For the text-containing cell, return its midpoint in (x, y) coordinate format. 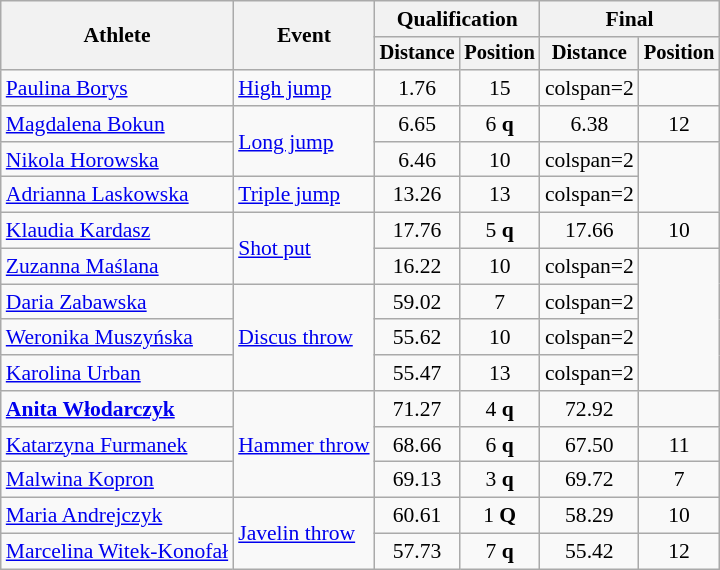
Discus throw (304, 338)
Nikola Horowska (117, 160)
55.47 (418, 373)
67.50 (590, 445)
17.76 (418, 231)
Magdalena Bokun (117, 124)
Final (630, 19)
57.73 (418, 552)
17.66 (590, 231)
72.92 (590, 409)
Maria Andrejczyk (117, 516)
Shot put (304, 248)
Malwina Kopron (117, 480)
High jump (304, 88)
69.72 (590, 480)
Event (304, 36)
6.46 (418, 160)
59.02 (418, 302)
Karolina Urban (117, 373)
11 (679, 445)
4 q (499, 409)
7 q (499, 552)
3 q (499, 480)
58.29 (590, 516)
Marcelina Witek-Konofał (117, 552)
Adrianna Laskowska (117, 195)
Anita Włodarczyk (117, 409)
55.42 (590, 552)
15 (499, 88)
Weronika Muszyńska (117, 338)
Triple jump (304, 195)
6.65 (418, 124)
Hammer throw (304, 444)
1 Q (499, 516)
13.26 (418, 195)
Javelin throw (304, 534)
Athlete (117, 36)
68.66 (418, 445)
Daria Zabawska (117, 302)
55.62 (418, 338)
Paulina Borys (117, 88)
Katarzyna Furmanek (117, 445)
5 q (499, 231)
71.27 (418, 409)
Long jump (304, 142)
60.61 (418, 516)
1.76 (418, 88)
16.22 (418, 267)
Zuzanna Maślana (117, 267)
6.38 (590, 124)
Klaudia Kardasz (117, 231)
69.13 (418, 480)
Qualification (458, 19)
